Return [X, Y] of the center of cell containing provided text 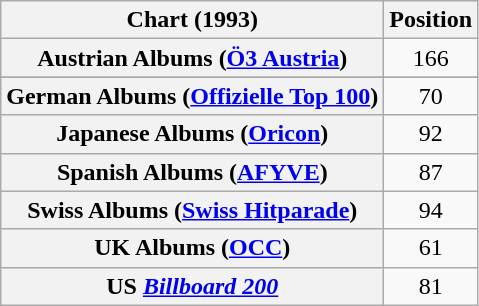
UK Albums (OCC) [192, 248]
94 [431, 210]
German Albums (Offizielle Top 100) [192, 96]
Japanese Albums (Oricon) [192, 134]
Austrian Albums (Ö3 Austria) [192, 58]
166 [431, 58]
61 [431, 248]
Spanish Albums (AFYVE) [192, 172]
Swiss Albums (Swiss Hitparade) [192, 210]
Position [431, 20]
87 [431, 172]
Chart (1993) [192, 20]
US Billboard 200 [192, 286]
70 [431, 96]
81 [431, 286]
92 [431, 134]
